Provide the [x, y] coordinate of the cell's center where the given text is located.  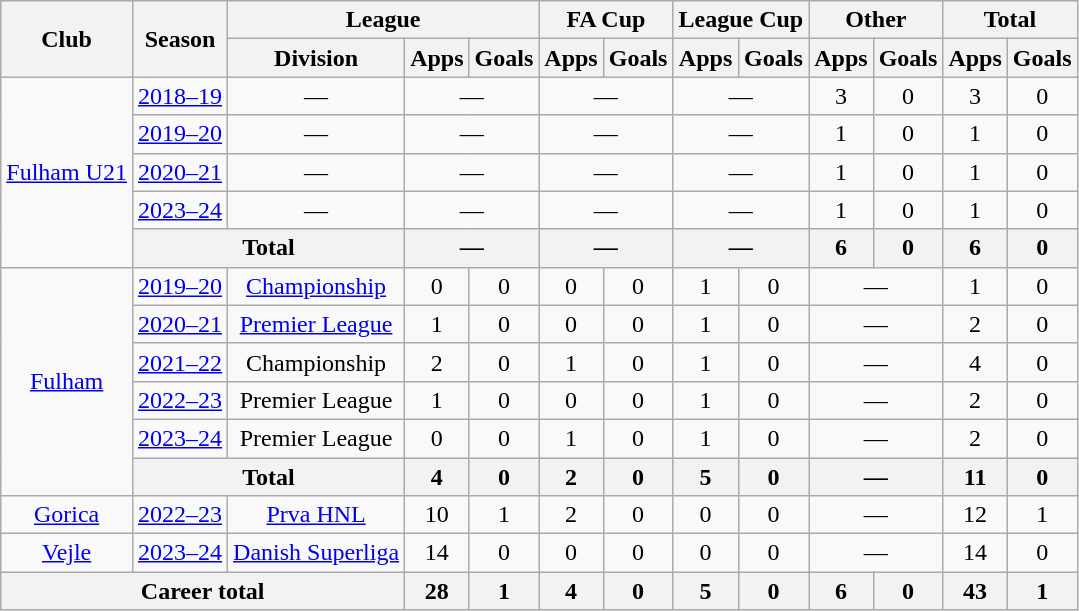
12 [975, 515]
Fulham U21 [67, 172]
Gorica [67, 515]
11 [975, 477]
2018–19 [180, 96]
Fulham [67, 381]
Career total [203, 591]
League [384, 20]
Prva HNL [316, 515]
Season [180, 39]
Vejle [67, 553]
Division [316, 58]
League Cup [741, 20]
Club [67, 39]
2021–22 [180, 362]
FA Cup [606, 20]
28 [437, 591]
Other [876, 20]
43 [975, 591]
Danish Superliga [316, 553]
10 [437, 515]
